Scan for the cell matching the given text and deliver its (x, y) coordinate at center. 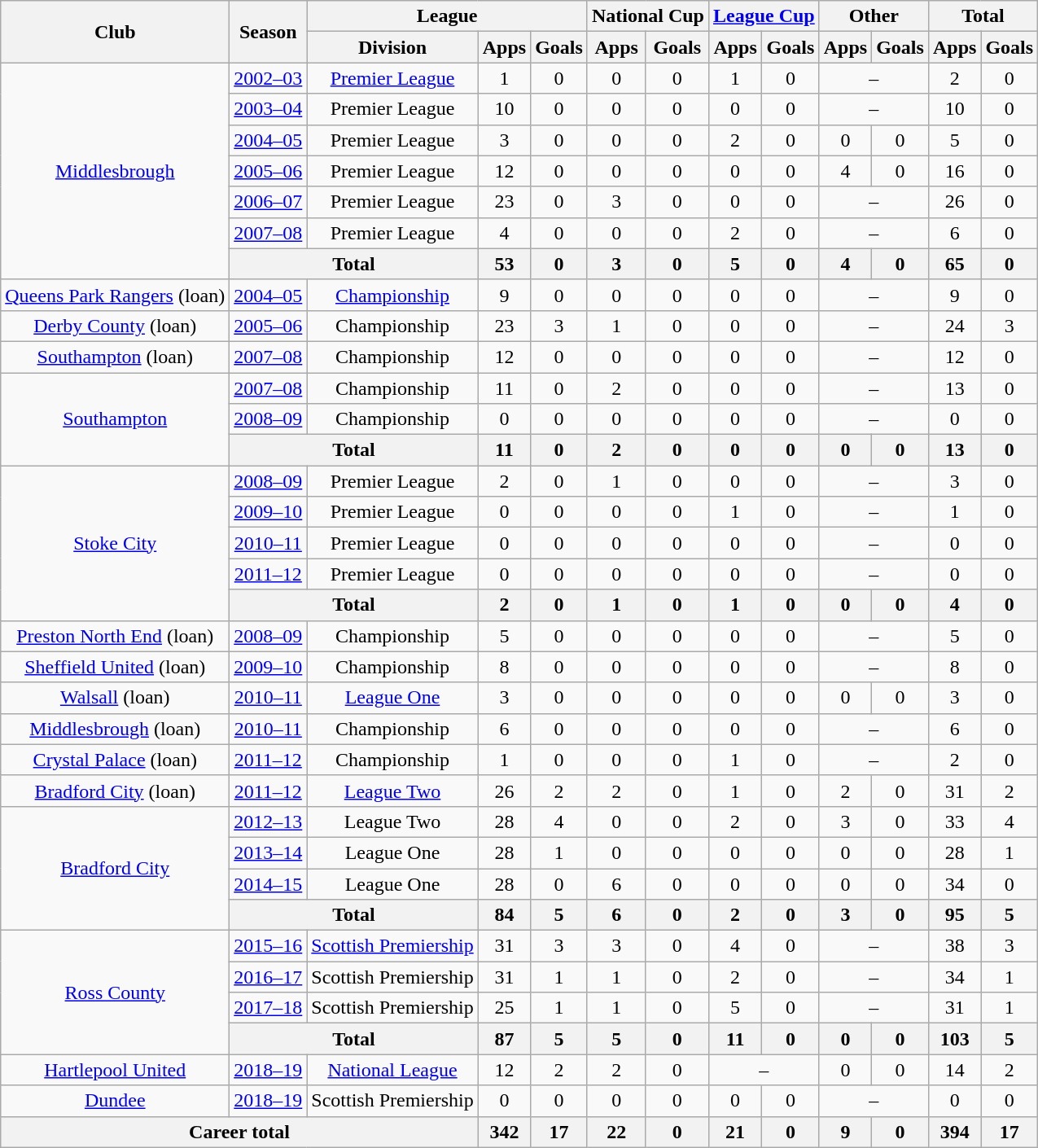
Career total (239, 1132)
33 (954, 822)
Derby County (loan) (116, 326)
Ross County (116, 992)
16 (954, 171)
National Cup (648, 16)
65 (954, 264)
2016–17 (269, 977)
League Cup (764, 16)
21 (734, 1132)
2014–15 (269, 883)
Walsall (loan) (116, 698)
Sheffield United (loan) (116, 667)
342 (504, 1132)
2013–14 (269, 852)
38 (954, 946)
25 (504, 1008)
Preston North End (loan) (116, 636)
2012–13 (269, 822)
Bradford City (loan) (116, 791)
2002–03 (269, 78)
Bradford City (116, 868)
394 (954, 1132)
Middlesbrough (116, 171)
103 (954, 1039)
Southampton (116, 419)
Queens Park Rangers (loan) (116, 295)
53 (504, 264)
24 (954, 326)
Club (116, 32)
Crystal Palace (loan) (116, 760)
2006–07 (269, 202)
League (448, 16)
22 (616, 1132)
Hartlepool United (116, 1070)
Dundee (116, 1101)
2017–18 (269, 1008)
Season (269, 32)
2003–04 (269, 109)
95 (954, 915)
Other (874, 16)
84 (504, 915)
Southampton (loan) (116, 357)
Division (392, 47)
2015–16 (269, 946)
14 (954, 1070)
National League (392, 1070)
Stoke City (116, 543)
Middlesbrough (loan) (116, 729)
87 (504, 1039)
